Output the (x, y) coordinate of the center of the cell containing the given text.  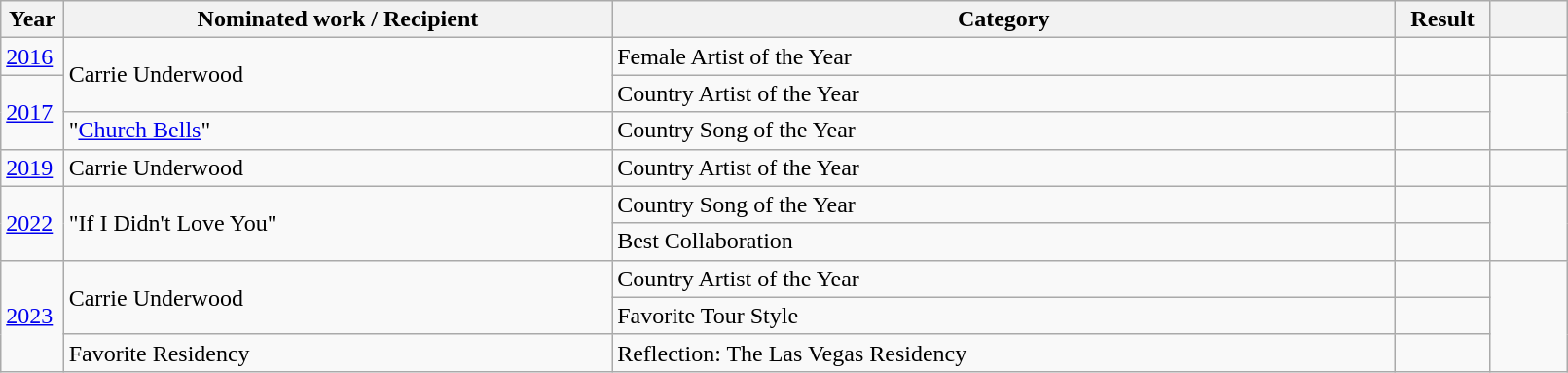
"Church Bells" (338, 131)
"If I Didn't Love You" (338, 223)
Result (1442, 19)
2016 (32, 56)
2023 (32, 316)
Reflection: The Las Vegas Residency (1004, 353)
Nominated work / Recipient (338, 19)
Year (32, 19)
Favorite Residency (338, 353)
2022 (32, 223)
Favorite Tour Style (1004, 316)
2019 (32, 168)
Female Artist of the Year (1004, 56)
2017 (32, 112)
Category (1004, 19)
Best Collaboration (1004, 242)
